Search for the cell housing the specified text and yield its (X, Y) center coordinate. 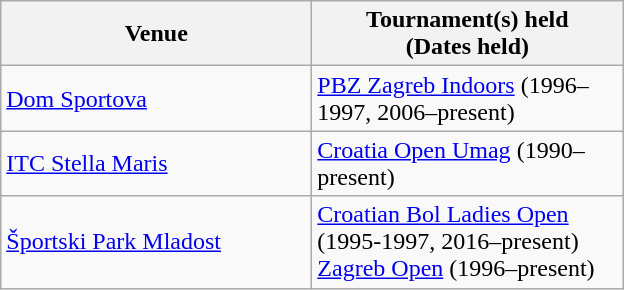
Dom Sportova (156, 98)
Tournament(s) held(Dates held) (468, 34)
Croatian Bol Ladies Open (1995-1997, 2016–present)Zagreb Open (1996–present) (468, 242)
ITC Stella Maris (156, 164)
Športski Park Mladost (156, 242)
Venue (156, 34)
Croatia Open Umag (1990–present) (468, 164)
PBZ Zagreb Indoors (1996–1997, 2006–present) (468, 98)
